For the text-containing cell, return its midpoint in (X, Y) coordinate format. 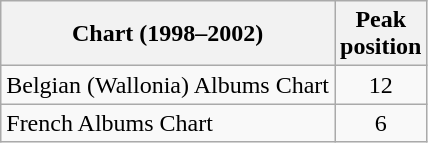
6 (380, 123)
French Albums Chart (168, 123)
Peakposition (380, 34)
12 (380, 85)
Belgian (Wallonia) Albums Chart (168, 85)
Chart (1998–2002) (168, 34)
